From the cell containing the given text, extract its center point as [x, y] coordinate. 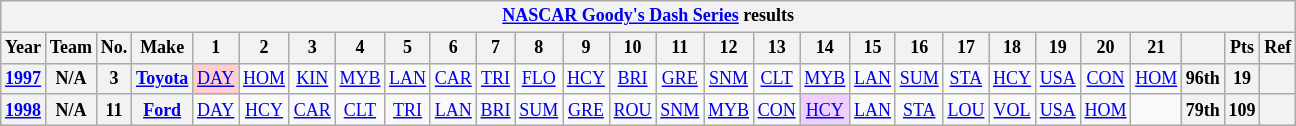
6 [453, 48]
VOL [1012, 110]
Team [70, 48]
1 [216, 48]
14 [825, 48]
No. [114, 48]
12 [729, 48]
21 [1156, 48]
20 [1106, 48]
1997 [24, 78]
96th [1204, 78]
10 [632, 48]
17 [966, 48]
FLO [539, 78]
2 [264, 48]
Make [162, 48]
ROU [632, 110]
7 [496, 48]
5 [408, 48]
NASCAR Goody's Dash Series results [648, 16]
18 [1012, 48]
16 [919, 48]
1998 [24, 110]
4 [360, 48]
LOU [966, 110]
Ford [162, 110]
Ref [1278, 48]
Toyota [162, 78]
9 [586, 48]
13 [776, 48]
Year [24, 48]
79th [1204, 110]
8 [539, 48]
KIN [312, 78]
Pts [1242, 48]
15 [873, 48]
109 [1242, 110]
